Return [x, y] of the center of cell containing provided text 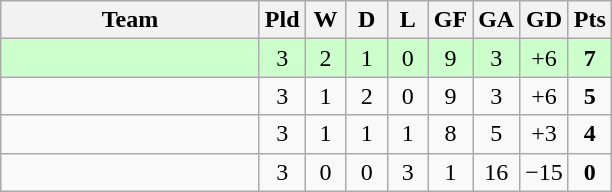
GF [450, 20]
GD [544, 20]
+3 [544, 134]
D [366, 20]
Team [130, 20]
Pts [590, 20]
Pld [282, 20]
GA [496, 20]
L [408, 20]
4 [590, 134]
7 [590, 58]
16 [496, 172]
8 [450, 134]
W [326, 20]
−15 [544, 172]
